Search for the cell housing the specified text and yield its [x, y] center coordinate. 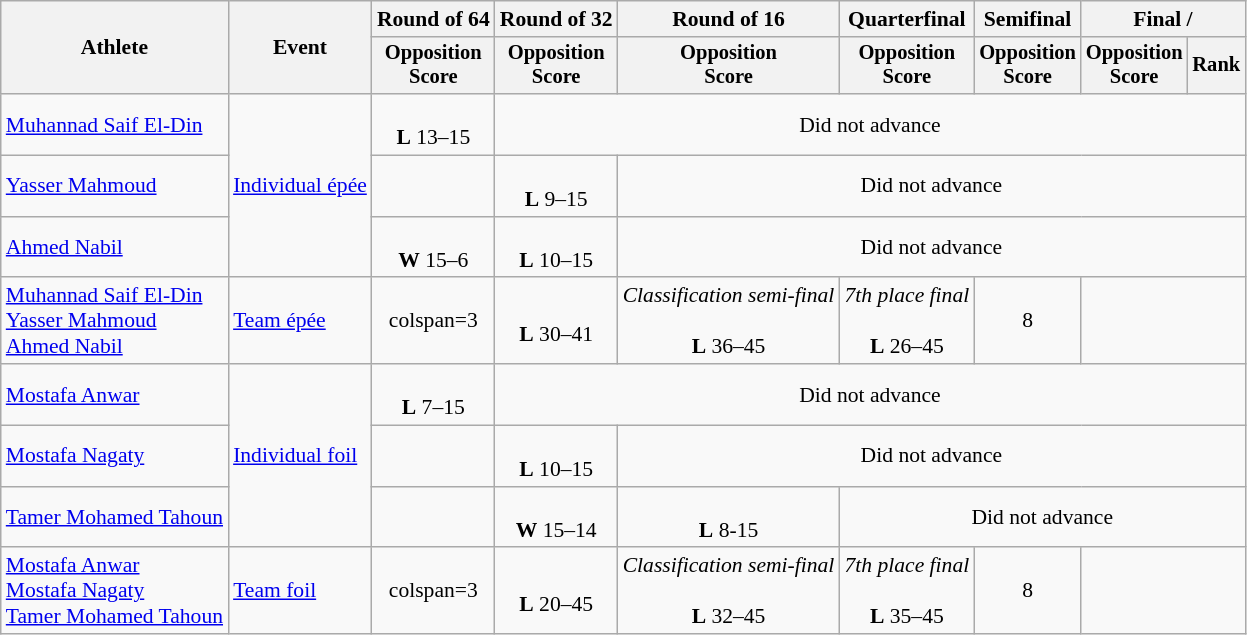
Round of 32 [556, 19]
Semifinal [1028, 19]
Classification semi-finalL 32–45 [729, 592]
L 8-15 [729, 518]
Ahmed Nabil [114, 248]
Muhannad Saif El-Din [114, 124]
Athlete [114, 48]
Individual épée [300, 186]
Yasser Mahmoud [114, 186]
W 15–6 [434, 248]
Rank [1216, 66]
L 13–15 [434, 124]
Round of 16 [729, 19]
Team épée [300, 322]
Event [300, 48]
Muhannad Saif El-DinYasser MahmoudAhmed Nabil [114, 322]
7th place finalL 35–45 [906, 592]
Mostafa Nagaty [114, 456]
Mostafa AnwarMostafa NagatyTamer Mohamed Tahoun [114, 592]
L 30–41 [556, 322]
7th place finalL 26–45 [906, 322]
Tamer Mohamed Tahoun [114, 518]
Classification semi-finalL 36–45 [729, 322]
Round of 64 [434, 19]
Mostafa Anwar [114, 394]
Quarterfinal [906, 19]
W 15–14 [556, 518]
L 9–15 [556, 186]
Final / [1163, 19]
L 7–15 [434, 394]
Team foil [300, 592]
Individual foil [300, 456]
L 20–45 [556, 592]
